Pinpoint the cell where the given text exists, returning its (x, y) midpoint coordinate. 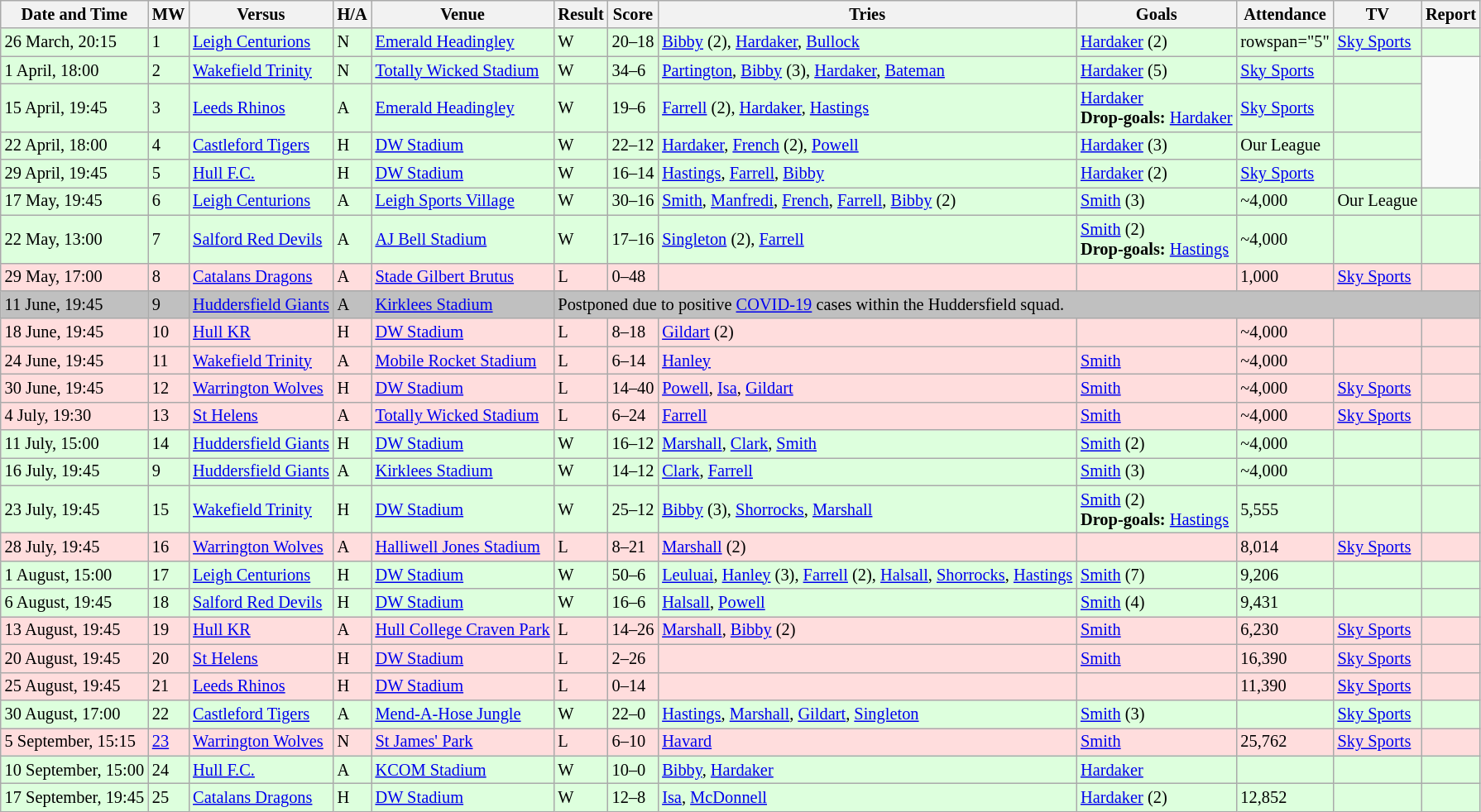
Stade Gilbert Brutus (463, 277)
30 June, 19:45 (74, 388)
3 (169, 107)
23 (169, 742)
5,555 (1284, 509)
Clark, Farrell (867, 471)
26 March, 20:15 (74, 42)
6–14 (634, 361)
Hastings, Marshall, Gildart, Singleton (867, 714)
Tries (867, 14)
16–6 (634, 603)
Powell, Isa, Gildart (867, 388)
Hardaker (3) (1157, 146)
HardakerDrop-goals: Hardaker (1157, 107)
10 September, 15:00 (74, 770)
5 (169, 174)
Bibby (2), Hardaker, Bullock (867, 42)
Farrell (2), Hardaker, Hastings (867, 107)
21 (169, 686)
22–12 (634, 146)
18 June, 19:45 (74, 332)
Result (581, 14)
St James' Park (463, 742)
8 (169, 277)
Versus (261, 14)
6 August, 19:45 (74, 603)
Mend-A-Hose Jungle (463, 714)
AJ Bell Stadium (463, 239)
0–14 (634, 686)
16 (169, 547)
Smith, Manfredi, French, Farrell, Bibby (2) (867, 201)
8–18 (634, 332)
Farrell (867, 416)
24 June, 19:45 (74, 361)
20 (169, 658)
2–26 (634, 658)
Smith (7) (1157, 575)
17 May, 19:45 (74, 201)
Hull College Craven Park (463, 630)
12 (169, 388)
16–12 (634, 444)
11 (169, 361)
11 July, 15:00 (74, 444)
29 May, 17:00 (74, 277)
14–12 (634, 471)
Leigh Sports Village (463, 201)
16–14 (634, 174)
6–10 (634, 742)
11,390 (1284, 686)
13 August, 19:45 (74, 630)
1 August, 15:00 (74, 575)
19 (169, 630)
14–26 (634, 630)
6 (169, 201)
Venue (463, 14)
18 (169, 603)
30–16 (634, 201)
30 August, 17:00 (74, 714)
0–48 (634, 277)
17 September, 19:45 (74, 797)
8,014 (1284, 547)
25,762 (1284, 742)
25–12 (634, 509)
14 (169, 444)
15 April, 19:45 (74, 107)
24 (169, 770)
MW (169, 14)
Date and Time (74, 14)
Mobile Rocket Stadium (463, 361)
Halsall, Powell (867, 603)
25 August, 19:45 (74, 686)
6,230 (1284, 630)
Goals (1157, 14)
H/A (352, 14)
17–16 (634, 239)
22 May, 13:00 (74, 239)
2 (169, 70)
15 (169, 509)
Postponed due to positive COVID-19 cases within the Huddersfield squad. (1016, 304)
22 April, 18:00 (74, 146)
7 (169, 239)
Bibby (3), Shorrocks, Marshall (867, 509)
Marshall, Clark, Smith (867, 444)
Smith (4) (1157, 603)
rowspan="5" (1284, 42)
20 August, 19:45 (74, 658)
4 (169, 146)
13 (169, 416)
20–18 (634, 42)
Singleton (2), Farrell (867, 239)
50–6 (634, 575)
Marshall, Bibby (2) (867, 630)
29 April, 19:45 (74, 174)
Isa, McDonnell (867, 797)
17 (169, 575)
10–0 (634, 770)
23 July, 19:45 (74, 509)
34–6 (634, 70)
4 July, 19:30 (74, 416)
22 (169, 714)
Smith (2) (1157, 444)
11 June, 19:45 (74, 304)
Bibby, Hardaker (867, 770)
Hardaker (5) (1157, 70)
16,390 (1284, 658)
6–24 (634, 416)
Hardaker, French (2), Powell (867, 146)
1,000 (1284, 277)
16 July, 19:45 (74, 471)
22–0 (634, 714)
9,206 (1284, 575)
1 (169, 42)
28 July, 19:45 (74, 547)
TV (1378, 14)
Hanley (867, 361)
1 April, 18:00 (74, 70)
Gildart (2) (867, 332)
Hardaker (1157, 770)
5 September, 15:15 (74, 742)
9,431 (1284, 603)
Halliwell Jones Stadium (463, 547)
25 (169, 797)
8–21 (634, 547)
19–6 (634, 107)
10 (169, 332)
14–40 (634, 388)
Partington, Bibby (3), Hardaker, Bateman (867, 70)
KCOM Stadium (463, 770)
Marshall (2) (867, 547)
Report (1451, 14)
Havard (867, 742)
12–8 (634, 797)
Score (634, 14)
Attendance (1284, 14)
Hastings, Farrell, Bibby (867, 174)
Leuluai, Hanley (3), Farrell (2), Halsall, Shorrocks, Hastings (867, 575)
12,852 (1284, 797)
